Search for the cell housing the specified text and yield its [X, Y] center coordinate. 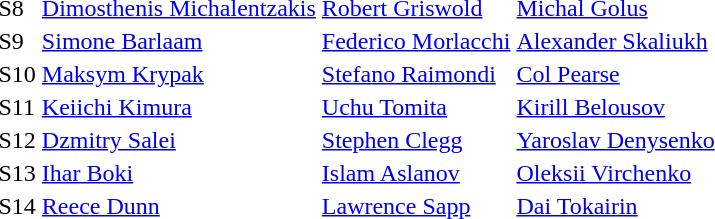
Stephen Clegg [416, 140]
Dzmitry Salei [178, 140]
Maksym Krypak [178, 74]
Ihar Boki [178, 173]
Keiichi Kimura [178, 107]
Simone Barlaam [178, 41]
Islam Aslanov [416, 173]
Stefano Raimondi [416, 74]
Federico Morlacchi [416, 41]
Uchu Tomita [416, 107]
